Locate the cell with the specified text and output its [x, y] center coordinate. 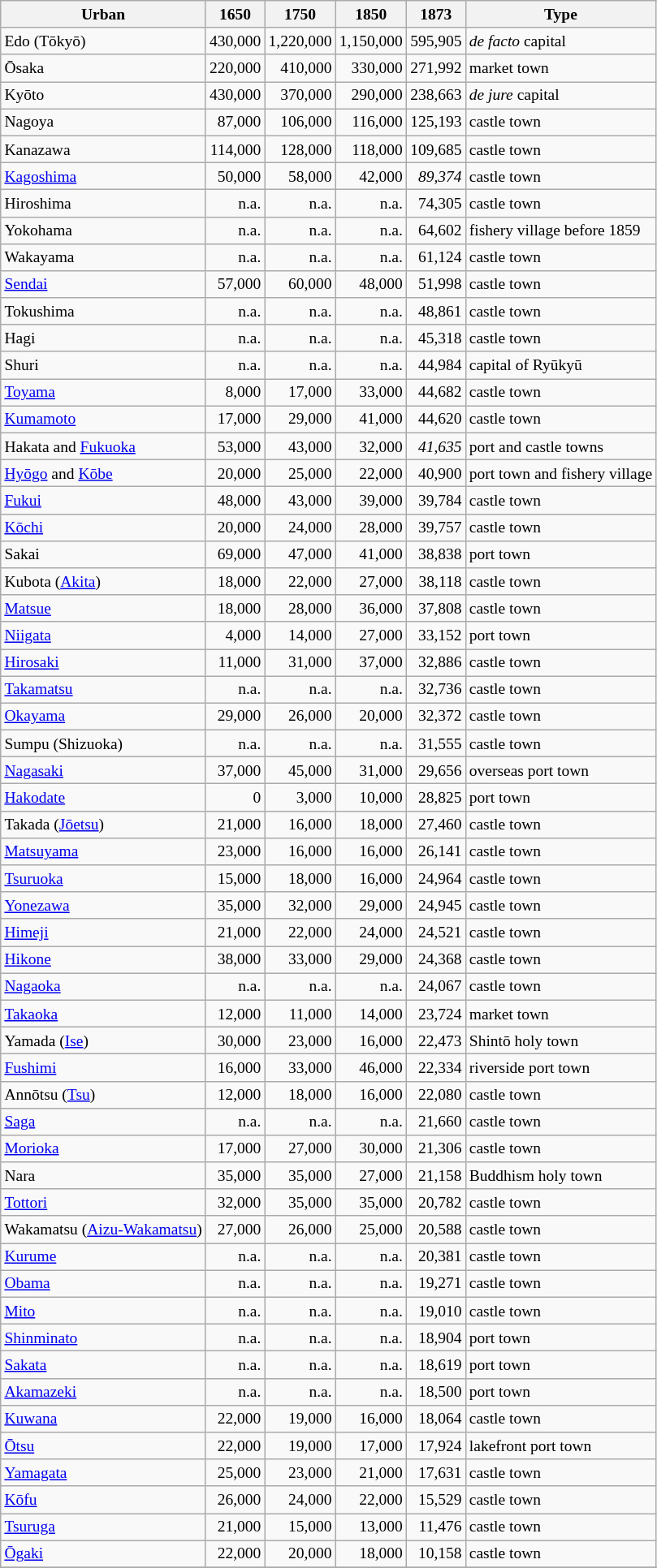
41,635 [437, 446]
overseas port town [560, 771]
58,000 [300, 175]
28,825 [437, 797]
24,067 [437, 987]
Takaoka [104, 1013]
13,000 [370, 1526]
38,838 [437, 554]
18,904 [437, 1338]
19,271 [437, 1284]
370,000 [300, 96]
220,000 [236, 68]
Okayama [104, 716]
22,334 [437, 1068]
Morioka [104, 1149]
Hagi [104, 338]
290,000 [370, 96]
1,220,000 [300, 41]
22,080 [437, 1094]
18,064 [437, 1419]
Ōtsu [104, 1446]
Matsuyama [104, 851]
8,000 [236, 393]
38,118 [437, 581]
44,682 [437, 393]
45,000 [300, 771]
24,368 [437, 959]
Kanazawa [104, 149]
38,000 [236, 959]
Tokushima [104, 312]
24,945 [437, 906]
Kyōto [104, 96]
74,305 [437, 203]
Hyōgo and Kōbe [104, 474]
109,685 [437, 149]
238,663 [437, 96]
410,000 [300, 68]
125,193 [437, 122]
Hikone [104, 959]
Edo (Tōkyō) [104, 41]
15,529 [437, 1500]
port town and fishery village [560, 474]
24,964 [437, 878]
Hiroshima [104, 203]
69,000 [236, 554]
21,158 [437, 1175]
Akamazeki [104, 1391]
51,998 [437, 284]
33,152 [437, 635]
Hirosaki [104, 662]
60,000 [300, 284]
Fukui [104, 500]
Kōchi [104, 528]
1850 [370, 15]
18,619 [437, 1365]
Yamagata [104, 1472]
106,000 [300, 122]
22,473 [437, 1040]
1650 [236, 15]
port and castle towns [560, 446]
42,000 [370, 175]
50,000 [236, 175]
11,476 [437, 1526]
32,372 [437, 716]
Sendai [104, 284]
26,141 [437, 851]
Nara [104, 1175]
Tsuruga [104, 1526]
Kumamoto [104, 419]
Saga [104, 1122]
Shintō holy town [560, 1040]
1750 [300, 15]
57,000 [236, 284]
Sakata [104, 1365]
48,861 [437, 312]
Matsue [104, 609]
Niigata [104, 635]
Yokohama [104, 230]
37,808 [437, 609]
Kuwana [104, 1419]
40,900 [437, 474]
44,984 [437, 365]
61,124 [437, 256]
31,555 [437, 743]
Takada (Jōetsu) [104, 825]
20,381 [437, 1256]
39,757 [437, 528]
21,306 [437, 1149]
Nagaoka [104, 987]
45,318 [437, 338]
Wakamatsu (Aizu-Wakamatsu) [104, 1229]
Tottori [104, 1203]
Hakodate [104, 797]
Shinminato [104, 1338]
Obama [104, 1284]
17,924 [437, 1446]
36,000 [370, 609]
Toyama [104, 393]
39,784 [437, 500]
39,000 [370, 500]
Fushimi [104, 1068]
riverside port town [560, 1068]
20,782 [437, 1203]
10,000 [370, 797]
44,620 [437, 419]
0 [236, 797]
Himeji [104, 932]
595,905 [437, 41]
330,000 [370, 68]
271,992 [437, 68]
Yamada (Ise) [104, 1040]
Mito [104, 1310]
Ōgaki [104, 1553]
Wakayama [104, 256]
89,374 [437, 175]
Tsuruoka [104, 878]
4,000 [236, 635]
116,000 [370, 122]
17,631 [437, 1472]
20,588 [437, 1229]
87,000 [236, 122]
118,000 [370, 149]
27,460 [437, 825]
Ōsaka [104, 68]
Yonezawa [104, 906]
23,724 [437, 1013]
capital of Ryūkyū [560, 365]
21,660 [437, 1122]
Hakata and Fukuoka [104, 446]
10,158 [437, 1553]
Annōtsu (Tsu) [104, 1094]
114,000 [236, 149]
47,000 [300, 554]
Nagoya [104, 122]
lakefront port town [560, 1446]
fishery village before 1859 [560, 230]
46,000 [370, 1068]
3,000 [300, 797]
Type [560, 15]
Kubota (Akita) [104, 581]
1,150,000 [370, 41]
Buddhism holy town [560, 1175]
18,500 [437, 1391]
Kōfu [104, 1500]
32,886 [437, 662]
64,602 [437, 230]
19,010 [437, 1310]
Kagoshima [104, 175]
Sumpu (Shizuoka) [104, 743]
32,736 [437, 690]
Nagasaki [104, 771]
1873 [437, 15]
Urban [104, 15]
Shuri [104, 365]
53,000 [236, 446]
Kurume [104, 1256]
Sakai [104, 554]
29,656 [437, 771]
Takamatsu [104, 690]
de jure capital [560, 96]
de facto capital [560, 41]
24,521 [437, 932]
128,000 [300, 149]
